Return (x, y) of the center of cell containing provided text 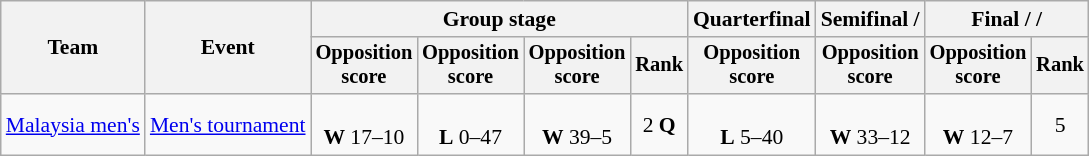
Group stage (500, 19)
W 39–5 (578, 124)
W 12–7 (978, 124)
L 5–40 (752, 124)
2 Q (659, 124)
L 0–47 (470, 124)
Men's tournament (228, 124)
5 (1060, 124)
Quarterfinal (752, 19)
Team (73, 48)
Malaysia men's (73, 124)
Semifinal / (870, 19)
Final / / (1007, 19)
W 33–12 (870, 124)
Event (228, 48)
W 17–10 (364, 124)
